Determine the (X, Y) coordinate at the center of the cell enclosing the given text.  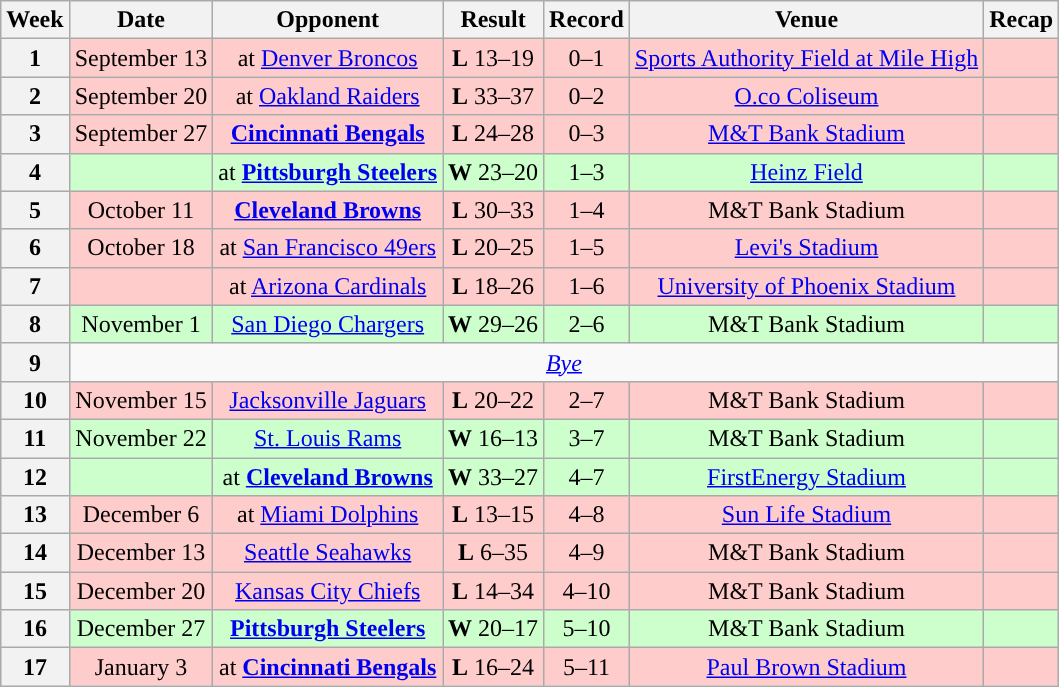
St. Louis Rams (328, 438)
September 20 (141, 96)
December 13 (141, 553)
Kansas City Chiefs (328, 591)
10 (35, 400)
October 11 (141, 210)
L 24–28 (494, 134)
1 (35, 58)
4–9 (587, 553)
November 1 (141, 324)
December 20 (141, 591)
0–1 (587, 58)
Cincinnati Bengals (328, 134)
at Cincinnati Bengals (328, 667)
at Cleveland Browns (328, 477)
Sports Authority Field at Mile High (806, 58)
November 22 (141, 438)
3–7 (587, 438)
Result (494, 20)
L 33–37 (494, 96)
2 (35, 96)
Opponent (328, 20)
W 20–17 (494, 629)
Venue (806, 20)
Paul Brown Stadium (806, 667)
11 (35, 438)
4 (35, 172)
FirstEnergy Stadium (806, 477)
7 (35, 286)
6 (35, 248)
Levi's Stadium (806, 248)
Bye (564, 362)
January 3 (141, 667)
Week (35, 20)
Cleveland Browns (328, 210)
University of Phoenix Stadium (806, 286)
Date (141, 20)
W 16–13 (494, 438)
17 (35, 667)
13 (35, 515)
at Pittsburgh Steelers (328, 172)
L 13–19 (494, 58)
Pittsburgh Steelers (328, 629)
W 29–26 (494, 324)
September 13 (141, 58)
December 27 (141, 629)
L 18–26 (494, 286)
November 15 (141, 400)
14 (35, 553)
at San Francisco 49ers (328, 248)
1–3 (587, 172)
1–5 (587, 248)
O.co Coliseum (806, 96)
L 20–25 (494, 248)
L 30–33 (494, 210)
9 (35, 362)
at Arizona Cardinals (328, 286)
Recap (1022, 20)
Jacksonville Jaguars (328, 400)
September 27 (141, 134)
5–11 (587, 667)
1–4 (587, 210)
5 (35, 210)
0–2 (587, 96)
4–7 (587, 477)
December 6 (141, 515)
0–3 (587, 134)
12 (35, 477)
at Denver Broncos (328, 58)
October 18 (141, 248)
L 20–22 (494, 400)
San Diego Chargers (328, 324)
L 14–34 (494, 591)
W 33–27 (494, 477)
W 23–20 (494, 172)
Heinz Field (806, 172)
L 13–15 (494, 515)
Sun Life Stadium (806, 515)
at Oakland Raiders (328, 96)
16 (35, 629)
Record (587, 20)
1–6 (587, 286)
5–10 (587, 629)
2–6 (587, 324)
2–7 (587, 400)
L 16–24 (494, 667)
Seattle Seahawks (328, 553)
15 (35, 591)
3 (35, 134)
4–8 (587, 515)
8 (35, 324)
4–10 (587, 591)
at Miami Dolphins (328, 515)
L 6–35 (494, 553)
